Find where the given text appears and provide that cell's center as (x, y) coordinate. 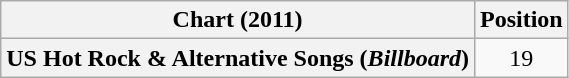
Chart (2011) (238, 20)
Position (521, 20)
US Hot Rock & Alternative Songs (Billboard) (238, 58)
19 (521, 58)
